For the text-containing cell, return its midpoint in (x, y) coordinate format. 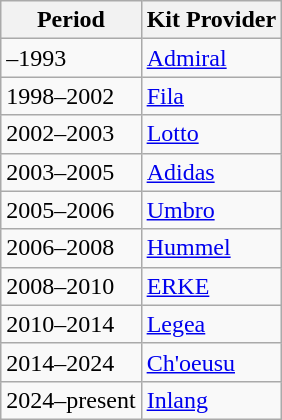
Adidas (212, 172)
Lotto (212, 134)
Kit Provider (212, 20)
2006–2008 (71, 248)
–1993 (71, 58)
2010–2014 (71, 324)
2008–2010 (71, 286)
1998–2002 (71, 96)
Legea (212, 324)
2014–2024 (71, 362)
Hummel (212, 248)
Period (71, 20)
Admiral (212, 58)
2024–present (71, 400)
ERKE (212, 286)
2003–2005 (71, 172)
2002–2003 (71, 134)
Fila (212, 96)
2005–2006 (71, 210)
Inlang (212, 400)
Ch'oeusu (212, 362)
Umbro (212, 210)
